Return [X, Y] of the center of cell containing provided text 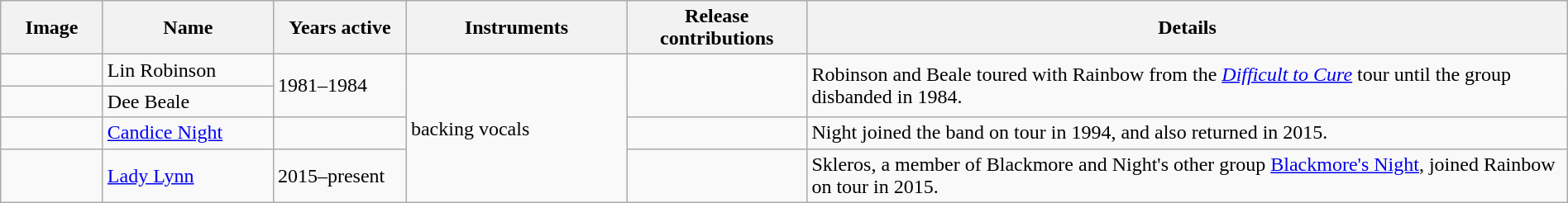
Name [188, 28]
Robinson and Beale toured with Rainbow from the Difficult to Cure tour until the group disbanded in 1984. [1188, 86]
Release contributions [717, 28]
Skleros, a member of Blackmore and Night's other group Blackmore's Night, joined Rainbow on tour in 2015. [1188, 175]
Lady Lynn [188, 175]
Years active [339, 28]
Night joined the band on tour in 1994, and also returned in 2015. [1188, 133]
Details [1188, 28]
1981–1984 [339, 86]
Image [52, 28]
backing vocals [516, 129]
Instruments [516, 28]
Dee Beale [188, 101]
Lin Robinson [188, 70]
2015–present [339, 175]
Candice Night [188, 133]
